Find where the given text appears and provide that cell's center as [x, y] coordinate. 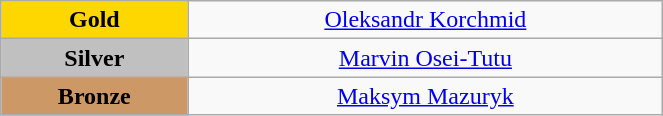
Silver [94, 58]
Bronze [94, 96]
Oleksandr Korchmid [426, 20]
Gold [94, 20]
Maksym Mazuryk [426, 96]
Marvin Osei-Tutu [426, 58]
